For the text-containing cell, return its midpoint in (x, y) coordinate format. 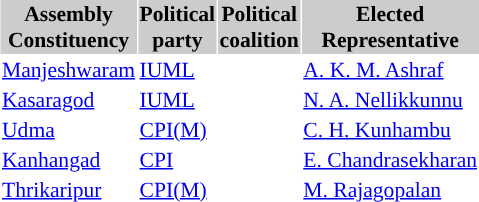
N. A. Nellikkunnu (390, 99)
A. K. M. Ashraf (390, 69)
Political coalition (259, 27)
Manjeshwaram (68, 69)
CPI(M) (178, 129)
Political party (178, 27)
Udma (68, 129)
C. H. Kunhambu (390, 129)
CPI (178, 159)
Elected Representative (390, 27)
Kasaragod (68, 99)
Kanhangad (68, 159)
E. Chandrasekharan (390, 159)
Assembly Constituency (68, 27)
